Detect which cell encompasses the target text, then output its (X, Y) center coordinate. 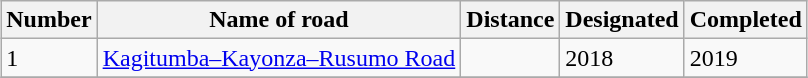
Distance (510, 20)
Name of road (279, 20)
2018 (622, 58)
Designated (622, 20)
Kagitumba–Kayonza–Rusumo Road (279, 58)
2019 (746, 58)
1 (49, 58)
Number (49, 20)
Completed (746, 20)
